From the cell containing the given text, extract its center point as [X, Y] coordinate. 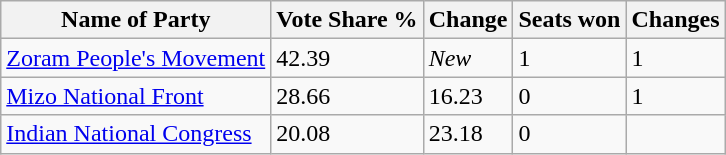
Changes [676, 20]
New [468, 58]
16.23 [468, 96]
Indian National Congress [136, 134]
23.18 [468, 134]
Vote Share % [347, 20]
Change [468, 20]
42.39 [347, 58]
28.66 [347, 96]
Seats won [570, 20]
20.08 [347, 134]
Zoram People's Movement [136, 58]
Name of Party [136, 20]
Mizo National Front [136, 96]
